Pinpoint the cell where the given text exists, returning its (X, Y) midpoint coordinate. 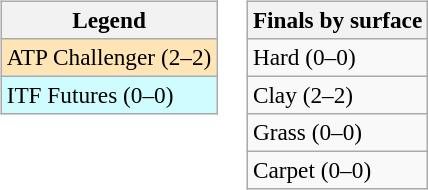
Grass (0–0) (337, 133)
Finals by surface (337, 20)
Clay (2–2) (337, 95)
ATP Challenger (2–2) (108, 57)
Carpet (0–0) (337, 171)
Hard (0–0) (337, 57)
Legend (108, 20)
ITF Futures (0–0) (108, 95)
